Determine the [X, Y] coordinate at the center of the cell enclosing the given text.  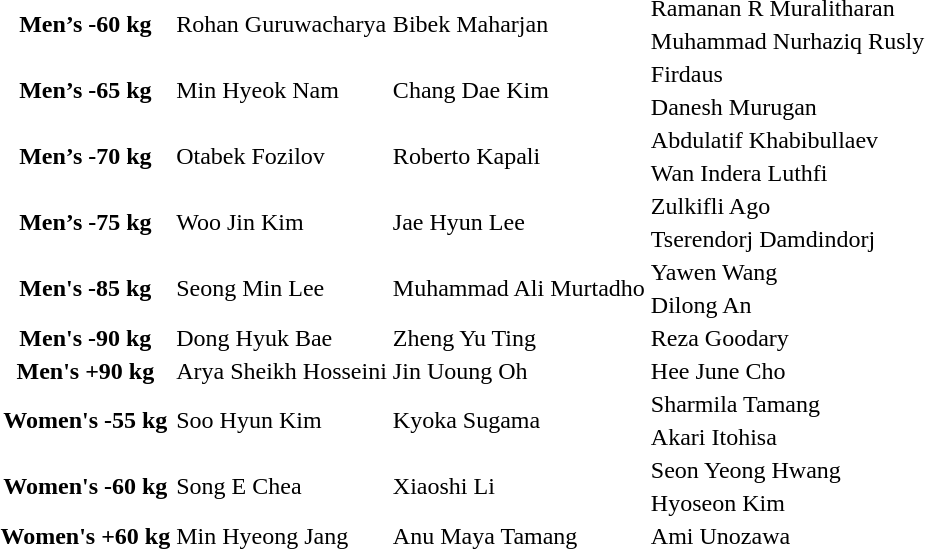
Hee June Cho [787, 371]
Wan Indera Luthfi [787, 173]
Jin Uoung Oh [518, 371]
Tserendorj Damdindorj [787, 239]
Woo Jin Kim [282, 222]
Kyoka Sugama [518, 420]
Otabek Fozilov [282, 156]
Yawen Wang [787, 272]
Roberto Kapali [518, 156]
Akari Itohisa [787, 437]
Song E Chea [282, 486]
Min Hyeok Nam [282, 90]
Seong Min Lee [282, 288]
Jae Hyun Lee [518, 222]
Chang Dae Kim [518, 90]
Danesh Murugan [787, 107]
Seon Yeong Hwang [787, 470]
Muhammad Nurhaziq Rusly [787, 41]
Zulkifli Ago [787, 206]
Reza Goodary [787, 338]
Zheng Yu Ting [518, 338]
Firdaus [787, 74]
Muhammad Ali Murtadho [518, 288]
Soo Hyun Kim [282, 420]
Arya Sheikh Hosseini [282, 371]
Abdulatif Khabibullaev [787, 140]
Dilong An [787, 305]
Dong Hyuk Bae [282, 338]
Hyoseon Kim [787, 503]
Xiaoshi Li [518, 486]
Sharmila Tamang [787, 404]
